Identify which cell holds the provided text, then report its (x, y) central coordinate. 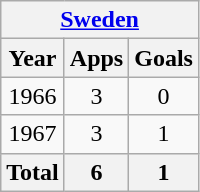
Total (33, 172)
Goals (164, 58)
Apps (96, 58)
1966 (33, 96)
Year (33, 58)
1967 (33, 134)
0 (164, 96)
Sweden (100, 20)
6 (96, 172)
